Detect which cell encompasses the target text, then output its [X, Y] center coordinate. 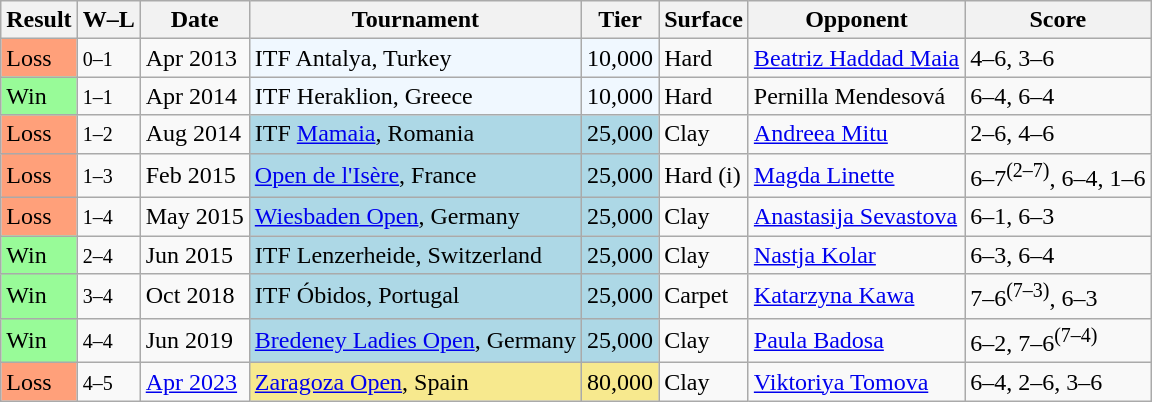
Bredeney Ladies Open, Germany [415, 340]
ITF Mamaia, Romania [415, 134]
6–4, 2–6, 3–6 [1058, 382]
Jun 2015 [194, 255]
Magda Linette [856, 176]
Aug 2014 [194, 134]
80,000 [620, 382]
6–2, 7–6(7–4) [1058, 340]
Date [194, 20]
1–1 [108, 96]
4–6, 3–6 [1058, 58]
Pernilla Mendesová [856, 96]
Tournament [415, 20]
ITF Antalya, Turkey [415, 58]
May 2015 [194, 217]
Apr 2013 [194, 58]
2–6, 4–6 [1058, 134]
1–4 [108, 217]
Wiesbaden Open, Germany [415, 217]
Nastja Kolar [856, 255]
Anastasija Sevastova [856, 217]
0–1 [108, 58]
Carpet [704, 296]
ITF Heraklion, Greece [415, 96]
3–4 [108, 296]
Viktoriya Tomova [856, 382]
Open de l'Isère, France [415, 176]
Score [1058, 20]
1–2 [108, 134]
1–3 [108, 176]
6–1, 6–3 [1058, 217]
Apr 2023 [194, 382]
Surface [704, 20]
Result [39, 20]
Paula Badosa [856, 340]
W–L [108, 20]
Apr 2014 [194, 96]
ITF Óbidos, Portugal [415, 296]
Oct 2018 [194, 296]
Katarzyna Kawa [856, 296]
4–5 [108, 382]
Feb 2015 [194, 176]
2–4 [108, 255]
Opponent [856, 20]
6–3, 6–4 [1058, 255]
Hard (i) [704, 176]
4–4 [108, 340]
Tier [620, 20]
Jun 2019 [194, 340]
Zaragoza Open, Spain [415, 382]
6–4, 6–4 [1058, 96]
Andreea Mitu [856, 134]
Beatriz Haddad Maia [856, 58]
ITF Lenzerheide, Switzerland [415, 255]
6–7(2–7), 6–4, 1–6 [1058, 176]
7–6(7–3), 6–3 [1058, 296]
